Return [X, Y] of the center of cell containing provided text 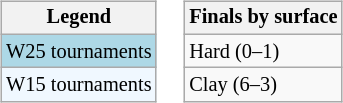
Finals by surface [263, 18]
W15 tournaments [78, 85]
Clay (6–3) [263, 85]
W25 tournaments [78, 51]
Hard (0–1) [263, 51]
Legend [78, 18]
